Return [X, Y] of the center of cell containing provided text 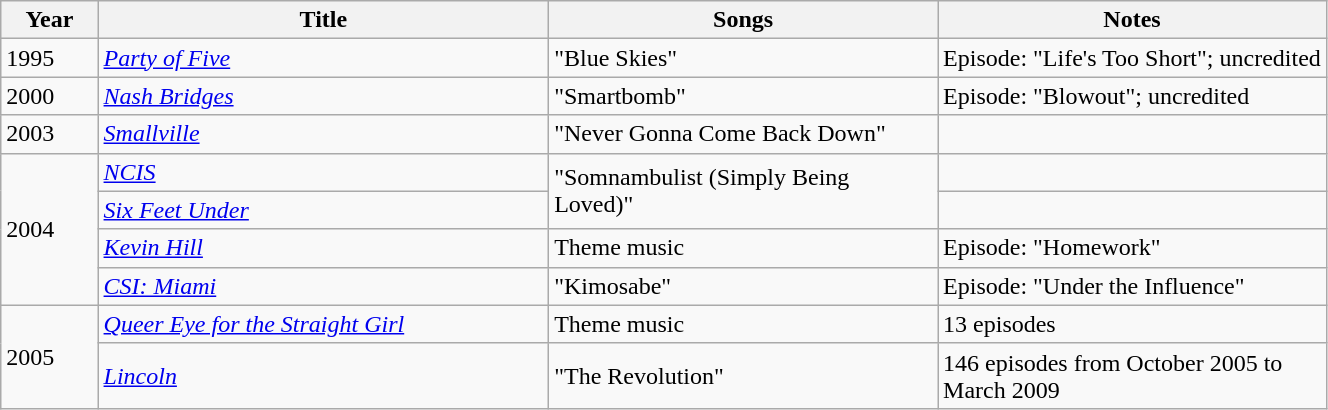
"Somnambulist (Simply Being Loved)" [744, 191]
Title [324, 20]
2004 [50, 229]
Notes [1132, 20]
Songs [744, 20]
Episode: "Blowout"; uncredited [1132, 96]
Episode: "Life's Too Short"; uncredited [1132, 58]
NCIS [324, 172]
"Never Gonna Come Back Down" [744, 134]
1995 [50, 58]
2005 [50, 356]
13 episodes [1132, 324]
Party of Five [324, 58]
Episode: "Homework" [1132, 248]
Lincoln [324, 376]
Kevin Hill [324, 248]
146 episodes from October 2005 to March 2009 [1132, 376]
"Kimosabe" [744, 286]
Smallville [324, 134]
Queer Eye for the Straight Girl [324, 324]
"Smartbomb" [744, 96]
CSI: Miami [324, 286]
"The Revolution" [744, 376]
Episode: "Under the Influence" [1132, 286]
2000 [50, 96]
Year [50, 20]
Nash Bridges [324, 96]
Six Feet Under [324, 210]
"Blue Skies" [744, 58]
2003 [50, 134]
